Locate the cell with the specified text and output its (X, Y) center coordinate. 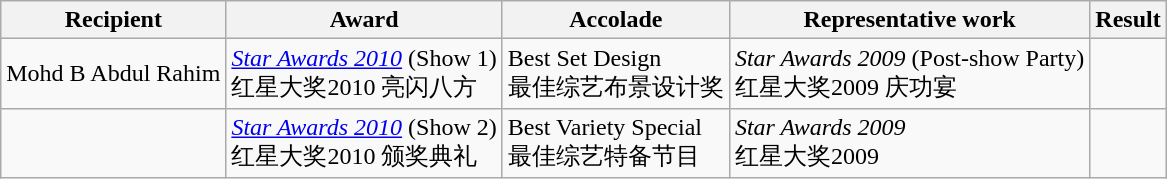
Recipient (114, 20)
Star Awards 2009红星大奖2009 (909, 143)
Mohd B Abdul Rahim (114, 74)
Result (1128, 20)
Representative work (909, 20)
Best Set Design最佳综艺布景设计奖 (616, 74)
Star Awards 2009 (Post-show Party)红星大奖2009 庆功宴 (909, 74)
Award (364, 20)
Star Awards 2010 (Show 2) 红星大奖2010 颁奖典礼 (364, 143)
Accolade (616, 20)
Star Awards 2010 (Show 1) 红星大奖2010 亮闪八方 (364, 74)
Best Variety Special最佳综艺特备节目 (616, 143)
